Detect which cell encompasses the target text, then output its [X, Y] center coordinate. 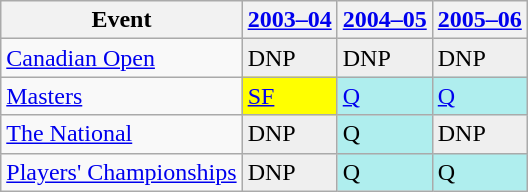
Canadian Open [122, 58]
Players' Championships [122, 172]
Event [122, 20]
2003–04 [290, 20]
2004–05 [384, 20]
2005–06 [480, 20]
The National [122, 134]
Masters [122, 96]
SF [290, 96]
